Pinpoint the cell where the given text exists, returning its [x, y] midpoint coordinate. 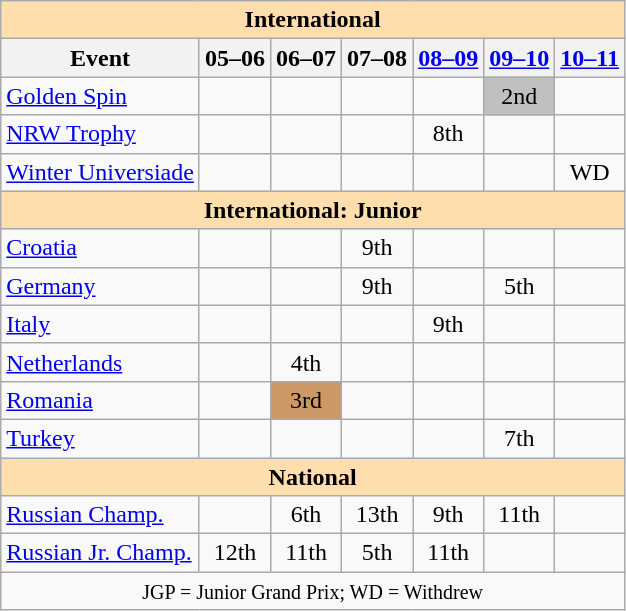
International: Junior [313, 210]
National [313, 477]
12th [234, 553]
8th [448, 134]
06–07 [306, 58]
Romania [100, 400]
Golden Spin [100, 96]
4th [306, 362]
10–11 [590, 58]
3rd [306, 400]
International [313, 20]
JGP = Junior Grand Prix; WD = Withdrew [313, 591]
Netherlands [100, 362]
Russian Champ. [100, 515]
05–06 [234, 58]
WD [590, 172]
Croatia [100, 248]
Russian Jr. Champ. [100, 553]
7th [520, 438]
Event [100, 58]
09–10 [520, 58]
NRW Trophy [100, 134]
Turkey [100, 438]
2nd [520, 96]
Germany [100, 286]
Italy [100, 324]
07–08 [378, 58]
08–09 [448, 58]
Winter Universiade [100, 172]
6th [306, 515]
13th [378, 515]
